From the cell containing the given text, extract its center point as [X, Y] coordinate. 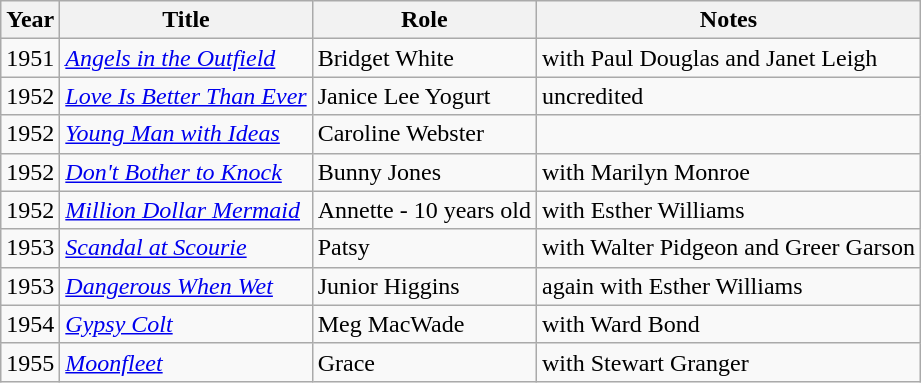
Notes [729, 20]
with Paul Douglas and Janet Leigh [729, 58]
Moonfleet [186, 362]
Gypsy Colt [186, 324]
uncredited [729, 96]
Role [424, 20]
Angels in the Outfield [186, 58]
Million Dollar Mermaid [186, 210]
Don't Bother to Knock [186, 172]
Annette - 10 years old [424, 210]
1954 [30, 324]
Young Man with Ideas [186, 134]
Caroline Webster [424, 134]
Patsy [424, 248]
Janice Lee Yogurt [424, 96]
with Marilyn Monroe [729, 172]
with Walter Pidgeon and Greer Garson [729, 248]
Scandal at Scourie [186, 248]
Dangerous When Wet [186, 286]
Meg MacWade [424, 324]
Title [186, 20]
Bridget White [424, 58]
with Esther Williams [729, 210]
Year [30, 20]
Bunny Jones [424, 172]
1955 [30, 362]
Junior Higgins [424, 286]
again with Esther Williams [729, 286]
Grace [424, 362]
with Ward Bond [729, 324]
1951 [30, 58]
with Stewart Granger [729, 362]
Love Is Better Than Ever [186, 96]
